Determine the (X, Y) coordinate at the center of the cell enclosing the given text.  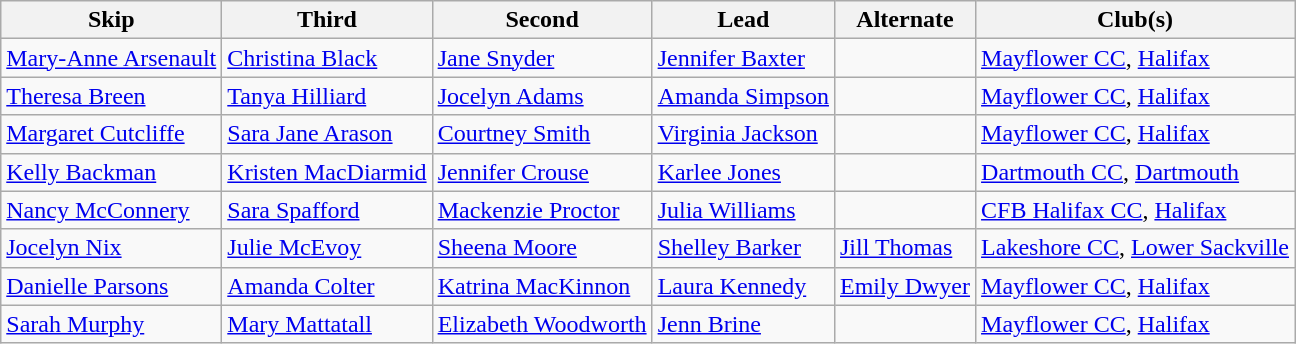
Kristen MacDiarmid (327, 172)
Dartmouth CC, Dartmouth (1136, 172)
Laura Kennedy (743, 286)
Emily Dwyer (904, 286)
Courtney Smith (542, 134)
Third (327, 20)
Alternate (904, 20)
Jennifer Crouse (542, 172)
Second (542, 20)
Mackenzie Proctor (542, 210)
Julia Williams (743, 210)
Karlee Jones (743, 172)
Mary Mattatall (327, 324)
Tanya Hilliard (327, 96)
Sara Jane Arason (327, 134)
Christina Black (327, 58)
Sarah Murphy (112, 324)
Club(s) (1136, 20)
Virginia Jackson (743, 134)
Jane Snyder (542, 58)
Lakeshore CC, Lower Sackville (1136, 248)
Skip (112, 20)
Jill Thomas (904, 248)
Katrina MacKinnon (542, 286)
Jocelyn Adams (542, 96)
CFB Halifax CC, Halifax (1136, 210)
Sheena Moore (542, 248)
Nancy McConnery (112, 210)
Theresa Breen (112, 96)
Danielle Parsons (112, 286)
Sara Spafford (327, 210)
Jennifer Baxter (743, 58)
Jenn Brine (743, 324)
Julie McEvoy (327, 248)
Mary-Anne Arsenault (112, 58)
Kelly Backman (112, 172)
Lead (743, 20)
Amanda Colter (327, 286)
Elizabeth Woodworth (542, 324)
Shelley Barker (743, 248)
Margaret Cutcliffe (112, 134)
Jocelyn Nix (112, 248)
Amanda Simpson (743, 96)
